Find where the given text appears and provide that cell's center as (x, y) coordinate. 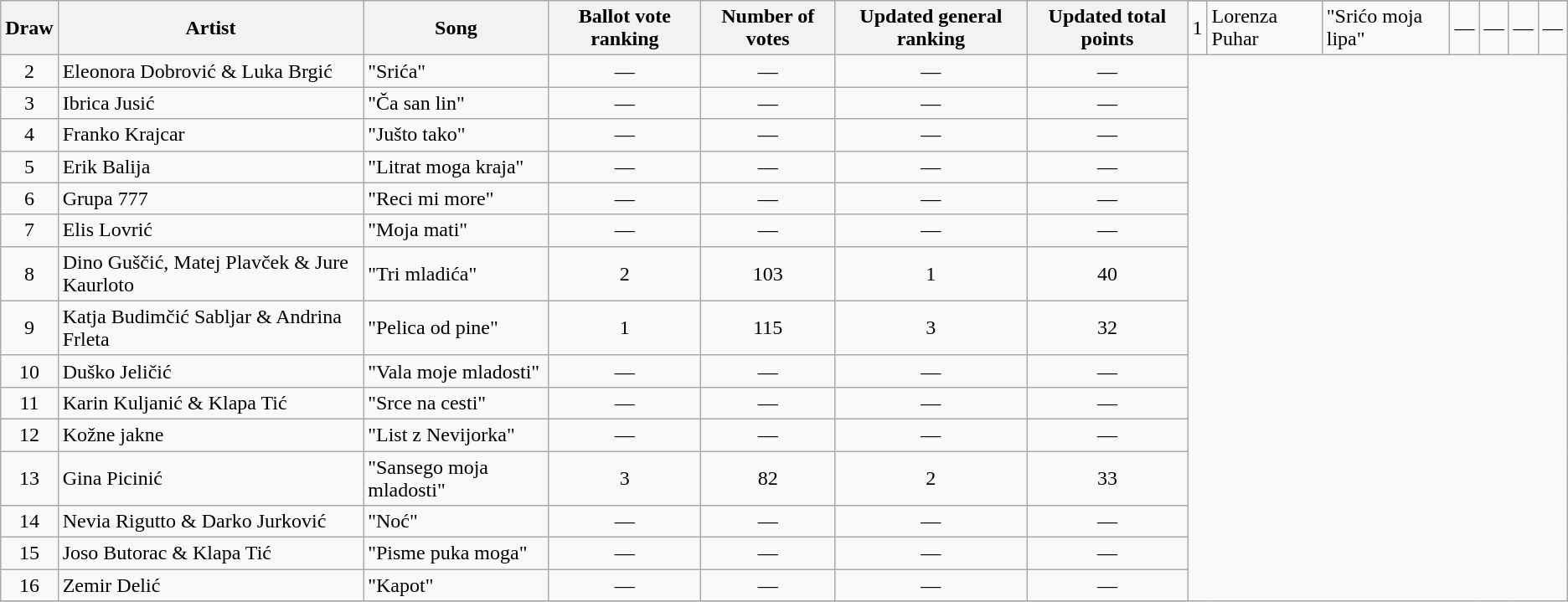
33 (1107, 477)
"Litrat moga kraja" (456, 167)
15 (29, 553)
Artist (211, 28)
"Moja mati" (456, 230)
Updated total points (1107, 28)
Katja Budimčić Sabljar & Andrina Frleta (211, 328)
10 (29, 371)
12 (29, 435)
"List z Nevijorka" (456, 435)
Erik Balija (211, 167)
103 (768, 273)
Elis Lovrić (211, 230)
7 (29, 230)
Joso Butorac & Klapa Tić (211, 553)
Grupa 777 (211, 198)
"Tri mladića" (456, 273)
Zemir Delić (211, 585)
"Pelica od pine" (456, 328)
"Srićo moja lipa" (1385, 28)
"Pisme puka moga" (456, 553)
Song (456, 28)
9 (29, 328)
6 (29, 198)
4 (29, 135)
32 (1107, 328)
Duško Jeličić (211, 371)
14 (29, 522)
Gina Picinić (211, 477)
40 (1107, 273)
Karin Kuljanić & Klapa Tić (211, 403)
Kožne jakne (211, 435)
"Srce na cesti" (456, 403)
Dino Guščić, Matej Plavček & Jure Kaurloto (211, 273)
Lorenza Puhar (1265, 28)
8 (29, 273)
"Noć" (456, 522)
11 (29, 403)
5 (29, 167)
"Vala moje mladosti" (456, 371)
Franko Krajcar (211, 135)
Eleonora Dobrović & Luka Brgić (211, 71)
"Jušto tako" (456, 135)
82 (768, 477)
"Srića" (456, 71)
Number of votes (768, 28)
Nevia Rigutto & Darko Jurković (211, 522)
Ballot vote ranking (625, 28)
"Ča san lin" (456, 103)
"Reci mi more" (456, 198)
Updated general ranking (931, 28)
13 (29, 477)
16 (29, 585)
115 (768, 328)
"Kapot" (456, 585)
Draw (29, 28)
"Sansego moja mladosti" (456, 477)
Ibrica Jusić (211, 103)
